Extract the (X, Y) coordinate from the center of the cell holding the provided text.  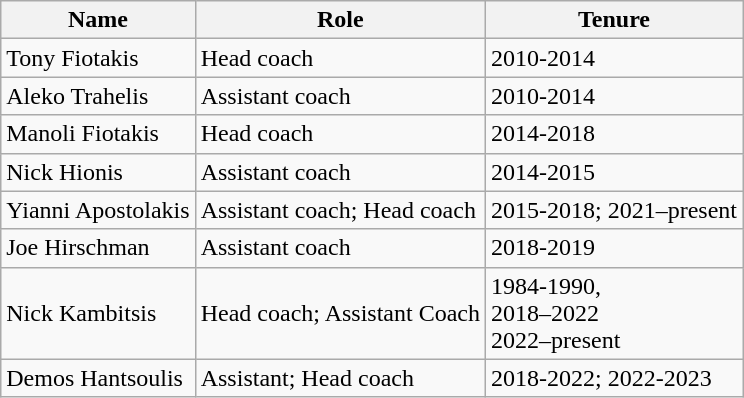
Joe Hirschman (98, 248)
1984-1990,2018–20222022–present (614, 313)
2014-2015 (614, 172)
Tenure (614, 20)
Head coach; Assistant Coach (340, 313)
Nick Kambitsis (98, 313)
Tony Fiotakis (98, 58)
Manoli Fiotakis (98, 134)
2018-2019 (614, 248)
2018-2022; 2022-2023 (614, 378)
2015-2018; 2021–present (614, 210)
Nick Hionis (98, 172)
Assistant; Head coach (340, 378)
Yianni Apostolakis (98, 210)
Demos Hantsoulis (98, 378)
Aleko Trahelis (98, 96)
Assistant coach; Head coach (340, 210)
Role (340, 20)
2014-2018 (614, 134)
Name (98, 20)
